Provide the (x, y) coordinate of the cell's center where the given text is located.  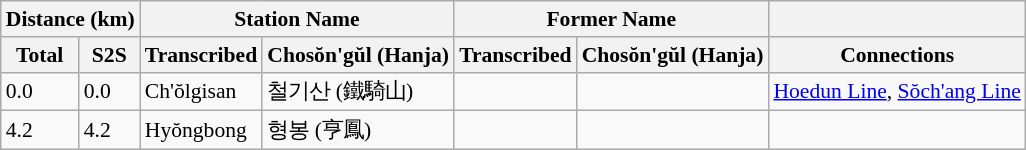
S2S (110, 55)
Hyŏngbong (201, 130)
Connections (896, 55)
Station Name (297, 19)
Total (40, 55)
Former Name (611, 19)
형봉 (亨鳳) (358, 130)
Distance (km) (70, 19)
Ch'ŏlgisan (201, 92)
Hoedun Line, Sŏch'ang Line (896, 92)
철기산 (鐵騎山) (358, 92)
